For the text-containing cell, return its midpoint in [X, Y] coordinate format. 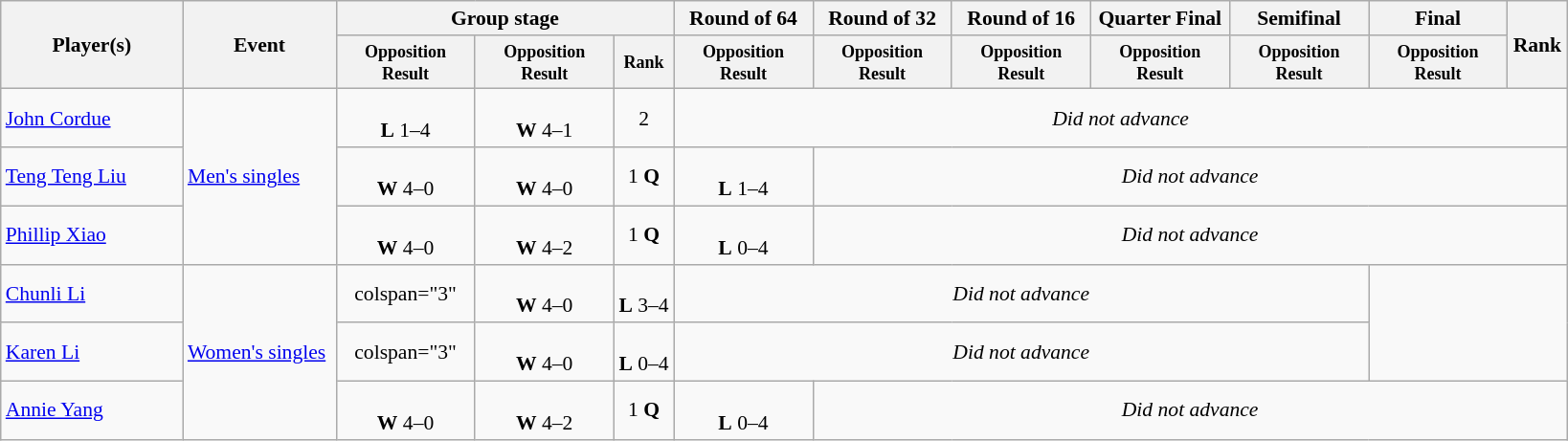
Semifinal [1298, 18]
Teng Teng Liu [92, 176]
Final [1438, 18]
Round of 32 [883, 18]
Women's singles [259, 352]
Event [259, 45]
Men's singles [259, 176]
Player(s) [92, 45]
Round of 64 [743, 18]
Group stage [505, 18]
Chunli Li [92, 293]
W 4–1 [544, 119]
L 3–4 [643, 293]
Phillip Xiao [92, 235]
Karen Li [92, 352]
Annie Yang [92, 411]
John Cordue [92, 119]
2 [643, 119]
Quarter Final [1160, 18]
Round of 16 [1020, 18]
